From the cell containing the given text, extract its center point as (x, y) coordinate. 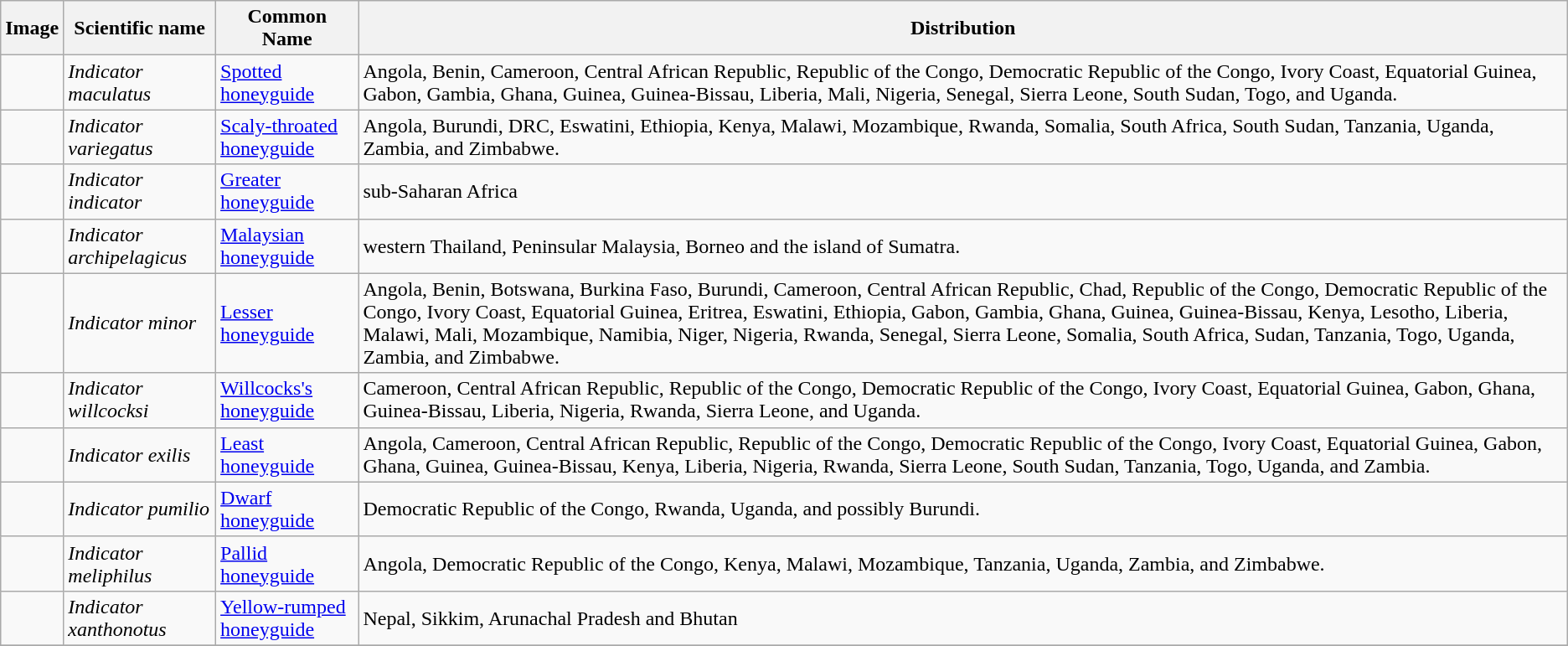
Indicator variegatus (140, 137)
Indicator minor (140, 323)
western Thailand, Peninsular Malaysia, Borneo and the island of Sumatra. (963, 246)
Common Name (287, 28)
Spotted honeyguide (287, 82)
Malaysian honeyguide (287, 246)
Democratic Republic of the Congo, Rwanda, Uganda, and possibly Burundi. (963, 509)
Lesser honeyguide (287, 323)
Indicator exilis (140, 454)
Pallid honeyguide (287, 563)
Indicator archipelagicus (140, 246)
Distribution (963, 28)
Greater honeyguide (287, 191)
Angola, Democratic Republic of the Congo, Kenya, Malawi, Mozambique, Tanzania, Uganda, Zambia, and Zimbabwe. (963, 563)
Willcocks's honeyguide (287, 401)
Least honeyguide (287, 454)
Indicator willcocksi (140, 401)
Indicator meliphilus (140, 563)
Indicator indicator (140, 191)
sub-Saharan Africa (963, 191)
Indicator pumilio (140, 509)
Indicator xanthonotus (140, 618)
Nepal, Sikkim, Arunachal Pradesh and Bhutan (963, 618)
Yellow-rumped honeyguide (287, 618)
Scaly-throated honeyguide (287, 137)
Image (32, 28)
Scientific name (140, 28)
Indicator maculatus (140, 82)
Dwarf honeyguide (287, 509)
